Search for the cell housing the specified text and yield its [X, Y] center coordinate. 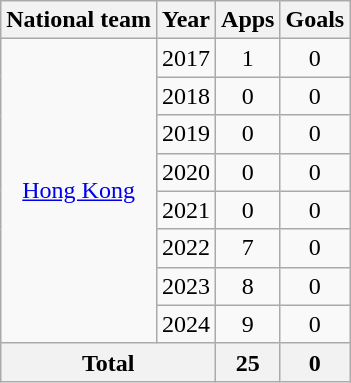
2017 [186, 58]
7 [248, 248]
25 [248, 362]
9 [248, 324]
8 [248, 286]
2023 [186, 286]
2018 [186, 96]
2020 [186, 172]
Apps [248, 20]
2021 [186, 210]
Year [186, 20]
2024 [186, 324]
1 [248, 58]
Total [108, 362]
Hong Kong [79, 191]
2022 [186, 248]
2019 [186, 134]
National team [79, 20]
Goals [315, 20]
